From the cell containing the given text, extract its center point as (x, y) coordinate. 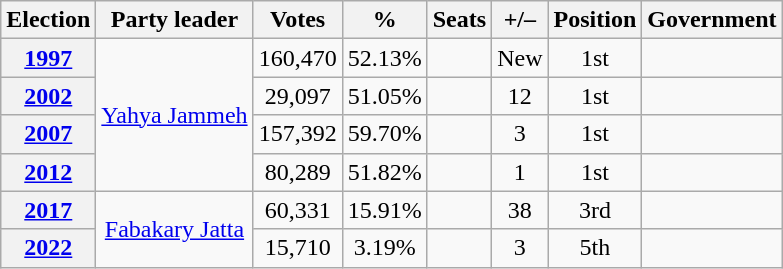
160,470 (298, 58)
+/– (520, 20)
New (520, 58)
15.91% (384, 210)
3.19% (384, 248)
Position (595, 20)
Seats (459, 20)
1997 (48, 58)
38 (520, 210)
15,710 (298, 248)
Votes (298, 20)
3rd (595, 210)
2002 (48, 96)
Government (712, 20)
51.82% (384, 172)
% (384, 20)
59.70% (384, 134)
5th (595, 248)
1 (520, 172)
12 (520, 96)
2007 (48, 134)
80,289 (298, 172)
60,331 (298, 210)
52.13% (384, 58)
2012 (48, 172)
Fabakary Jatta (174, 229)
2022 (48, 248)
Yahya Jammeh (174, 115)
29,097 (298, 96)
51.05% (384, 96)
2017 (48, 210)
Party leader (174, 20)
Election (48, 20)
157,392 (298, 134)
